Return the [X, Y] coordinate for the center point of the cell that contains the specified text.  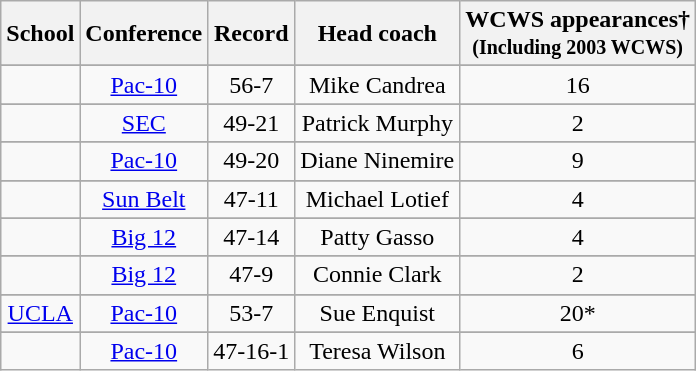
47-9 [252, 275]
WCWS appearances† (Including 2003 WCWS) [578, 34]
16 [578, 85]
School [40, 34]
Patrick Murphy [378, 123]
Head coach [378, 34]
49-20 [252, 161]
SEC [144, 123]
Mike Candrea [378, 85]
Sue Enquist [378, 313]
Diane Ninemire [378, 161]
47-11 [252, 199]
9 [578, 161]
Record [252, 34]
Patty Gasso [378, 237]
UCLA [40, 313]
Michael Lotief [378, 199]
49-21 [252, 123]
Sun Belt [144, 199]
47-14 [252, 237]
Teresa Wilson [378, 351]
Conference [144, 34]
6 [578, 351]
56-7 [252, 85]
53-7 [252, 313]
47-16-1 [252, 351]
20* [578, 313]
Connie Clark [378, 275]
